Capture the cell that displays the provided text and extract its [X, Y] central coordinate. 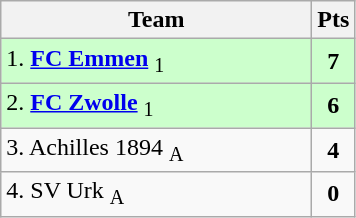
2. FC Zwolle 1 [156, 105]
7 [334, 61]
1. FC Emmen 1 [156, 61]
3. Achilles 1894 A [156, 150]
4 [334, 150]
0 [334, 194]
4. SV Urk A [156, 194]
Team [156, 20]
Pts [334, 20]
6 [334, 105]
